For the text-containing cell, return its midpoint in [X, Y] coordinate format. 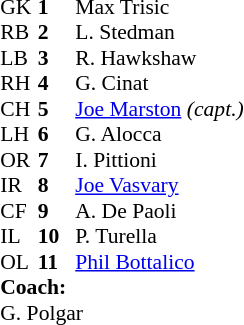
Joe Vasvary [159, 185]
3 [57, 58]
OL [19, 262]
2 [57, 33]
CH [19, 109]
8 [57, 185]
7 [57, 160]
RB [19, 33]
Coach: [122, 287]
IL [19, 237]
Joe Marston (capt.) [159, 109]
I. Pittioni [159, 160]
A. De Paoli [159, 211]
Phil Bottalico [159, 262]
L. Stedman [159, 33]
9 [57, 211]
5 [57, 109]
LB [19, 58]
P. Turella [159, 237]
10 [57, 237]
G. Alocca [159, 135]
6 [57, 135]
IR [19, 185]
OR [19, 160]
11 [57, 262]
R. Hawkshaw [159, 58]
RH [19, 83]
4 [57, 83]
CF [19, 211]
G. Cinat [159, 83]
LH [19, 135]
